Identify which cell holds the provided text, then report its [X, Y] central coordinate. 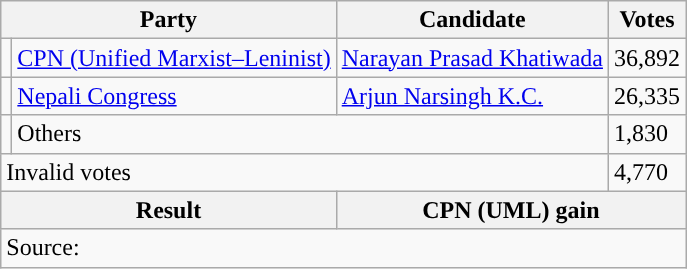
4,770 [646, 172]
Narayan Prasad Khatiwada [472, 58]
Source: [344, 248]
CPN (UML) gain [510, 210]
Party [168, 20]
36,892 [646, 58]
Result [168, 210]
CPN (Unified Marxist–Leninist) [174, 58]
Invalid votes [305, 172]
Nepali Congress [174, 96]
Votes [646, 20]
Others [310, 134]
26,335 [646, 96]
Arjun Narsingh K.C. [472, 96]
1,830 [646, 134]
Candidate [472, 20]
